Output the [x, y] coordinate of the center of the cell containing the given text.  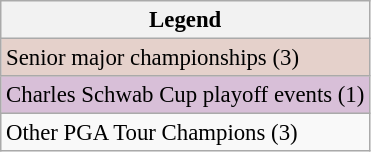
Other PGA Tour Champions (3) [186, 133]
Charles Schwab Cup playoff events (1) [186, 95]
Senior major championships (3) [186, 58]
Legend [186, 20]
